Output the [x, y] coordinate of the center of the cell containing the given text.  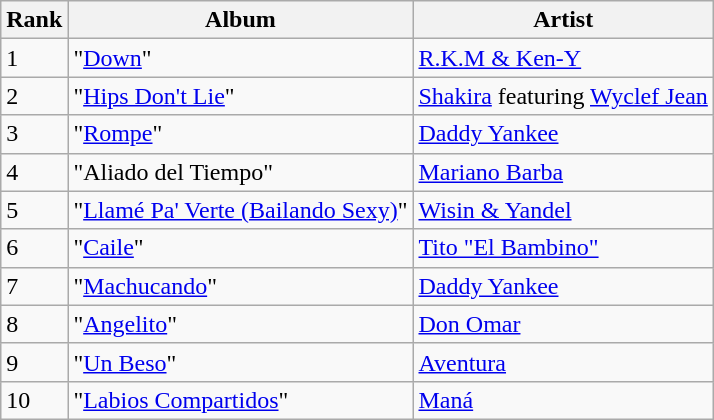
"Llamé Pa' Verte (Bailando Sexy)" [240, 210]
"Down" [240, 58]
Shakira featuring Wyclef Jean [563, 96]
8 [34, 324]
Tito "El Bambino" [563, 248]
6 [34, 248]
R.K.M & Ken-Y [563, 58]
"Rompe" [240, 134]
2 [34, 96]
Aventura [563, 362]
1 [34, 58]
"Aliado del Tiempo" [240, 172]
"Hips Don't Lie" [240, 96]
Rank [34, 20]
"Un Beso" [240, 362]
10 [34, 400]
Artist [563, 20]
"Angelito" [240, 324]
Mariano Barba [563, 172]
Maná [563, 400]
7 [34, 286]
4 [34, 172]
Wisin & Yandel [563, 210]
3 [34, 134]
"Caile" [240, 248]
5 [34, 210]
Album [240, 20]
"Labios Compartidos" [240, 400]
9 [34, 362]
Don Omar [563, 324]
"Machucando" [240, 286]
